Return the (x, y) coordinate for the center point of the cell that contains the specified text.  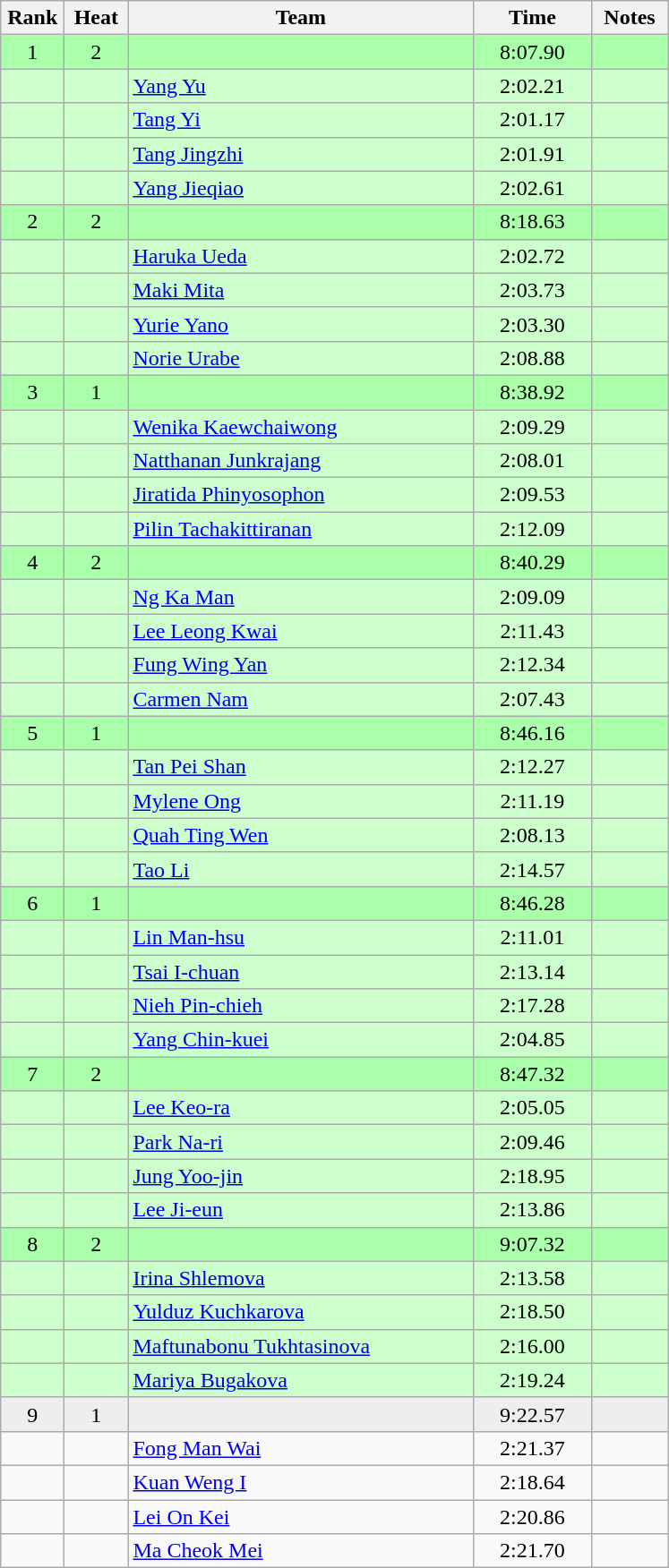
2:03.73 (532, 290)
2:20.86 (532, 1517)
Rank (32, 18)
8:46.28 (532, 903)
8:07.90 (532, 52)
Mariya Bugakova (301, 1380)
2:13.58 (532, 1278)
Nieh Pin-chieh (301, 1006)
2:09.29 (532, 427)
Lee Leong Kwai (301, 631)
Park Na-ri (301, 1142)
Pilin Tachakittiranan (301, 529)
2:02.72 (532, 256)
8:40.29 (532, 563)
Lei On Kei (301, 1517)
Tsai I-chuan (301, 971)
Quah Ting Wen (301, 835)
2:19.24 (532, 1380)
2:08.13 (532, 835)
2:01.17 (532, 120)
8:38.92 (532, 392)
Tan Pei Shan (301, 767)
Yang Yu (301, 86)
8 (32, 1244)
Maki Mita (301, 290)
2:18.50 (532, 1312)
8:46.16 (532, 733)
2:08.88 (532, 358)
Jiratida Phinyosophon (301, 495)
2:11.43 (532, 631)
Yang Chin-kuei (301, 1040)
Tao Li (301, 869)
2:08.01 (532, 461)
Tang Yi (301, 120)
Yulduz Kuchkarova (301, 1312)
2:02.21 (532, 86)
2:16.00 (532, 1346)
2:01.91 (532, 154)
2:18.95 (532, 1176)
Lin Man-hsu (301, 937)
8:18.63 (532, 222)
2:11.01 (532, 937)
2:02.61 (532, 188)
2:09.46 (532, 1142)
Time (532, 18)
3 (32, 392)
2:12.27 (532, 767)
2:09.09 (532, 597)
2:07.43 (532, 699)
2:17.28 (532, 1006)
8:47.32 (532, 1074)
2:12.34 (532, 665)
2:12.09 (532, 529)
Team (301, 18)
Norie Urabe (301, 358)
9:07.32 (532, 1244)
4 (32, 563)
Notes (630, 18)
Yurie Yano (301, 324)
2:13.86 (532, 1210)
Irina Shlemova (301, 1278)
Natthanan Junkrajang (301, 461)
Kuan Weng I (301, 1482)
2:18.64 (532, 1482)
Maftunabonu Tukhtasinova (301, 1346)
Heat (97, 18)
Lee Ji-eun (301, 1210)
2:13.14 (532, 971)
2:21.37 (532, 1448)
Mylene Ong (301, 801)
2:09.53 (532, 495)
Fong Man Wai (301, 1448)
Wenika Kaewchaiwong (301, 427)
Jung Yoo-jin (301, 1176)
6 (32, 903)
Ng Ka Man (301, 597)
Lee Keo-ra (301, 1108)
2:03.30 (532, 324)
Ma Cheok Mei (301, 1551)
9:22.57 (532, 1414)
2:21.70 (532, 1551)
2:04.85 (532, 1040)
Fung Wing Yan (301, 665)
5 (32, 733)
2:14.57 (532, 869)
Carmen Nam (301, 699)
Haruka Ueda (301, 256)
9 (32, 1414)
7 (32, 1074)
2:11.19 (532, 801)
2:05.05 (532, 1108)
Yang Jieqiao (301, 188)
Tang Jingzhi (301, 154)
